Capture the cell that displays the provided text and extract its (x, y) central coordinate. 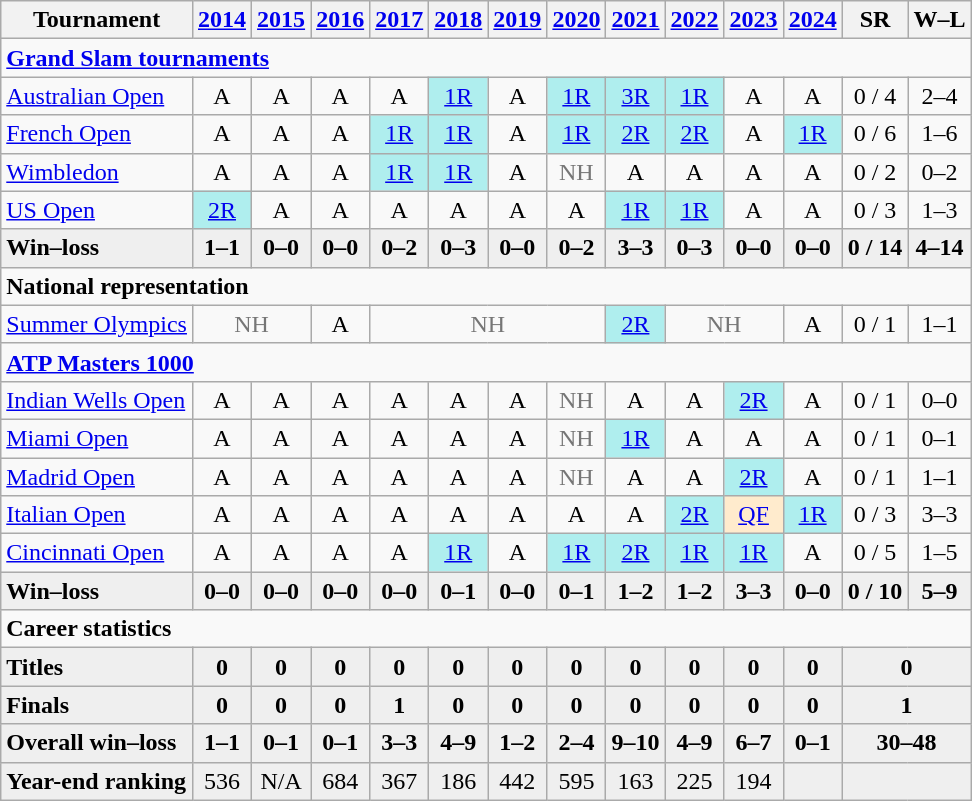
2019 (518, 20)
Summer Olympics (97, 324)
Indian Wells Open (97, 400)
SR (875, 20)
French Open (97, 134)
6–7 (754, 743)
Madrid Open (97, 477)
Cincinnati Open (97, 553)
163 (636, 781)
QF (754, 515)
2017 (400, 20)
Tournament (97, 20)
Year-end ranking (97, 781)
4–14 (940, 248)
2023 (754, 20)
3R (636, 96)
W–L (940, 20)
Overall win–loss (97, 743)
0 / 6 (875, 134)
Titles (97, 667)
442 (518, 781)
2015 (282, 20)
1–6 (940, 134)
9–10 (636, 743)
US Open (97, 210)
0 / 14 (875, 248)
Italian Open (97, 515)
367 (400, 781)
2020 (576, 20)
2024 (812, 20)
1–5 (940, 553)
0 / 4 (875, 96)
Grand Slam tournaments (486, 58)
2016 (340, 20)
2022 (694, 20)
1–3 (940, 210)
2014 (222, 20)
595 (576, 781)
National representation (486, 286)
0 / 2 (875, 172)
5–9 (940, 591)
Career statistics (486, 629)
2018 (458, 20)
2021 (636, 20)
0 / 10 (875, 591)
225 (694, 781)
Wimbledon (97, 172)
186 (458, 781)
684 (340, 781)
Finals (97, 705)
0 / 5 (875, 553)
194 (754, 781)
30–48 (906, 743)
Australian Open (97, 96)
ATP Masters 1000 (486, 362)
Miami Open (97, 438)
536 (222, 781)
N/A (282, 781)
